Extract the [X, Y] coordinate from the center of the cell holding the provided text.  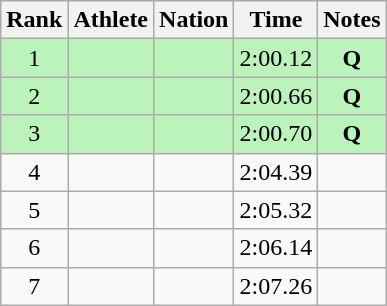
Notes [352, 20]
2:00.66 [276, 96]
4 [34, 172]
2:07.26 [276, 286]
2:06.14 [276, 248]
6 [34, 248]
2:05.32 [276, 210]
Athlete [111, 20]
2:00.70 [276, 134]
2 [34, 96]
Nation [194, 20]
Time [276, 20]
2:00.12 [276, 58]
2:04.39 [276, 172]
7 [34, 286]
5 [34, 210]
1 [34, 58]
Rank [34, 20]
3 [34, 134]
